Scan for the cell matching the given text and deliver its (X, Y) coordinate at center. 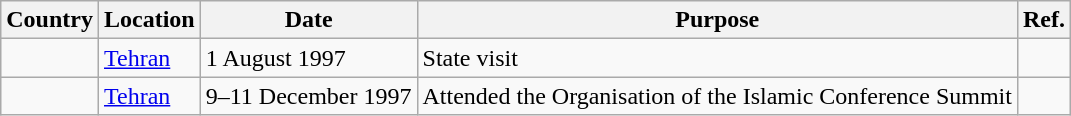
Ref. (1044, 20)
Attended the Organisation of the Islamic Conference Summit (717, 96)
Location (149, 20)
Purpose (717, 20)
Country (50, 20)
Date (308, 20)
State visit (717, 58)
9–11 December 1997 (308, 96)
1 August 1997 (308, 58)
